Provide the [x, y] coordinate of the cell's center where the given text is located.  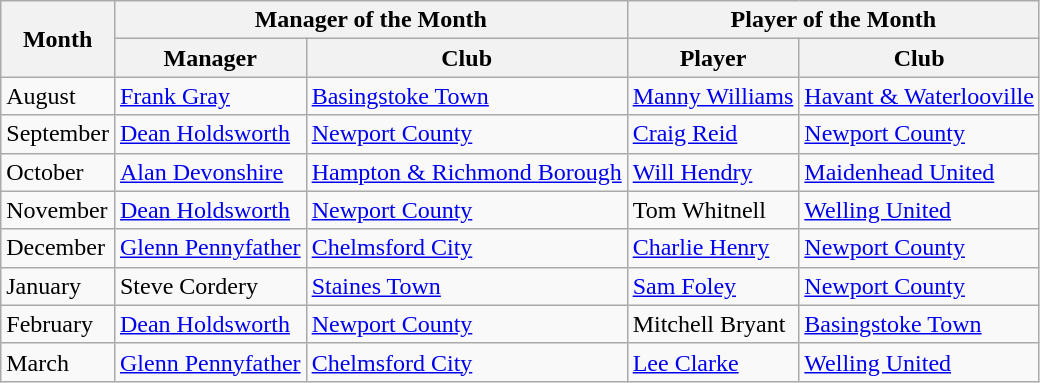
Player [713, 58]
Lee Clarke [713, 362]
Steve Cordery [210, 286]
Hampton & Richmond Borough [466, 172]
Maidenhead United [920, 172]
Staines Town [466, 286]
Sam Foley [713, 286]
December [58, 248]
January [58, 286]
Will Hendry [713, 172]
March [58, 362]
Mitchell Bryant [713, 324]
Manager of the Month [370, 20]
Alan Devonshire [210, 172]
Tom Whitnell [713, 210]
Charlie Henry [713, 248]
Player of the Month [833, 20]
October [58, 172]
Havant & Waterlooville [920, 96]
February [58, 324]
September [58, 134]
Manager [210, 58]
August [58, 96]
November [58, 210]
Craig Reid [713, 134]
Frank Gray [210, 96]
Month [58, 39]
Manny Williams [713, 96]
